Find where the given text appears and provide that cell's center as (x, y) coordinate. 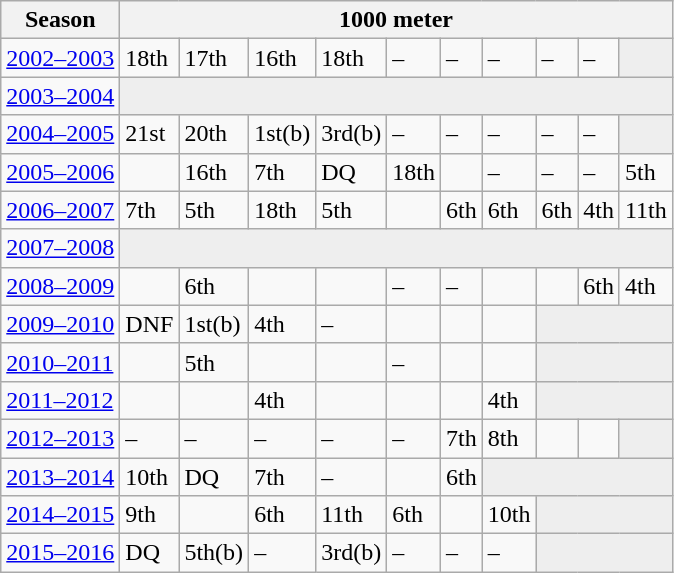
2010–2011 (60, 362)
2015–2016 (60, 553)
2003–2004 (60, 96)
2013–2014 (60, 477)
2012–2013 (60, 438)
8th (509, 438)
2011–2012 (60, 400)
2002–2003 (60, 58)
2014–2015 (60, 515)
2006–2007 (60, 210)
2004–2005 (60, 134)
5th(b) (214, 553)
1000 meter (396, 20)
2005–2006 (60, 172)
17th (214, 58)
9th (150, 515)
20th (214, 134)
Season (60, 20)
DNF (150, 324)
21st (150, 134)
2007–2008 (60, 248)
2009–2010 (60, 324)
2008–2009 (60, 286)
